Identify which cell holds the provided text, then report its (x, y) central coordinate. 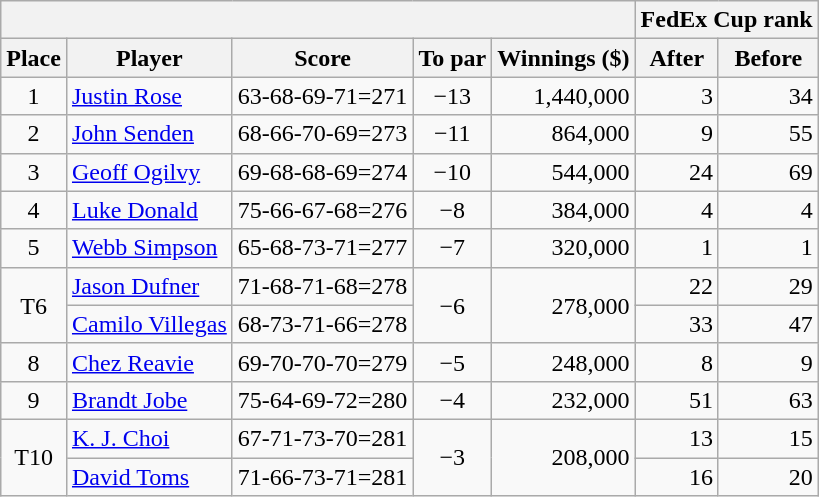
63-68-69-71=271 (322, 96)
FedEx Cup rank (726, 20)
David Toms (149, 477)
To par (452, 58)
864,000 (564, 134)
33 (676, 324)
248,000 (564, 362)
320,000 (564, 248)
−7 (452, 248)
Place (34, 58)
Before (768, 58)
75-66-67-68=276 (322, 210)
K. J. Choi (149, 438)
Geoff Ogilvy (149, 172)
−11 (452, 134)
−5 (452, 362)
1,440,000 (564, 96)
Webb Simpson (149, 248)
22 (676, 286)
T10 (34, 457)
34 (768, 96)
55 (768, 134)
75-64-69-72=280 (322, 400)
67-71-73-70=281 (322, 438)
Camilo Villegas (149, 324)
−6 (452, 305)
5 (34, 248)
544,000 (564, 172)
71-66-73-71=281 (322, 477)
John Senden (149, 134)
29 (768, 286)
After (676, 58)
69 (768, 172)
−10 (452, 172)
51 (676, 400)
Luke Donald (149, 210)
208,000 (564, 457)
Justin Rose (149, 96)
Brandt Jobe (149, 400)
384,000 (564, 210)
−4 (452, 400)
Player (149, 58)
16 (676, 477)
−13 (452, 96)
63 (768, 400)
20 (768, 477)
−8 (452, 210)
69-70-70-70=279 (322, 362)
Winnings ($) (564, 58)
24 (676, 172)
Chez Reavie (149, 362)
Jason Dufner (149, 286)
278,000 (564, 305)
13 (676, 438)
232,000 (564, 400)
−3 (452, 457)
71-68-71-68=278 (322, 286)
15 (768, 438)
68-73-71-66=278 (322, 324)
69-68-68-69=274 (322, 172)
68-66-70-69=273 (322, 134)
Score (322, 58)
47 (768, 324)
T6 (34, 305)
65-68-73-71=277 (322, 248)
2 (34, 134)
